Find where the given text appears and provide that cell's center as [X, Y] coordinate. 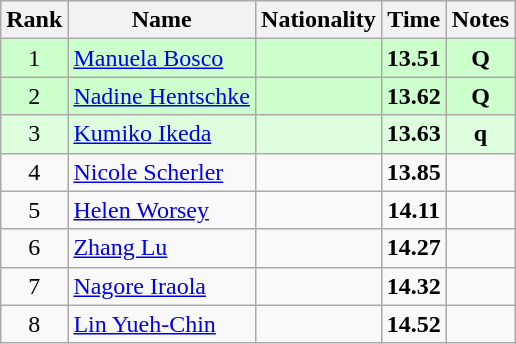
13.85 [414, 172]
1 [34, 58]
Notes [480, 20]
7 [34, 286]
6 [34, 248]
Time [414, 20]
Zhang Lu [162, 248]
2 [34, 96]
13.62 [414, 96]
Lin Yueh-Chin [162, 324]
3 [34, 134]
Nicole Scherler [162, 172]
14.27 [414, 248]
5 [34, 210]
Manuela Bosco [162, 58]
Helen Worsey [162, 210]
8 [34, 324]
Nagore Iraola [162, 286]
14.32 [414, 286]
4 [34, 172]
13.63 [414, 134]
14.11 [414, 210]
14.52 [414, 324]
Rank [34, 20]
Kumiko Ikeda [162, 134]
13.51 [414, 58]
Name [162, 20]
Nationality [319, 20]
q [480, 134]
Nadine Hentschke [162, 96]
